Capture the cell that displays the provided text and extract its (x, y) central coordinate. 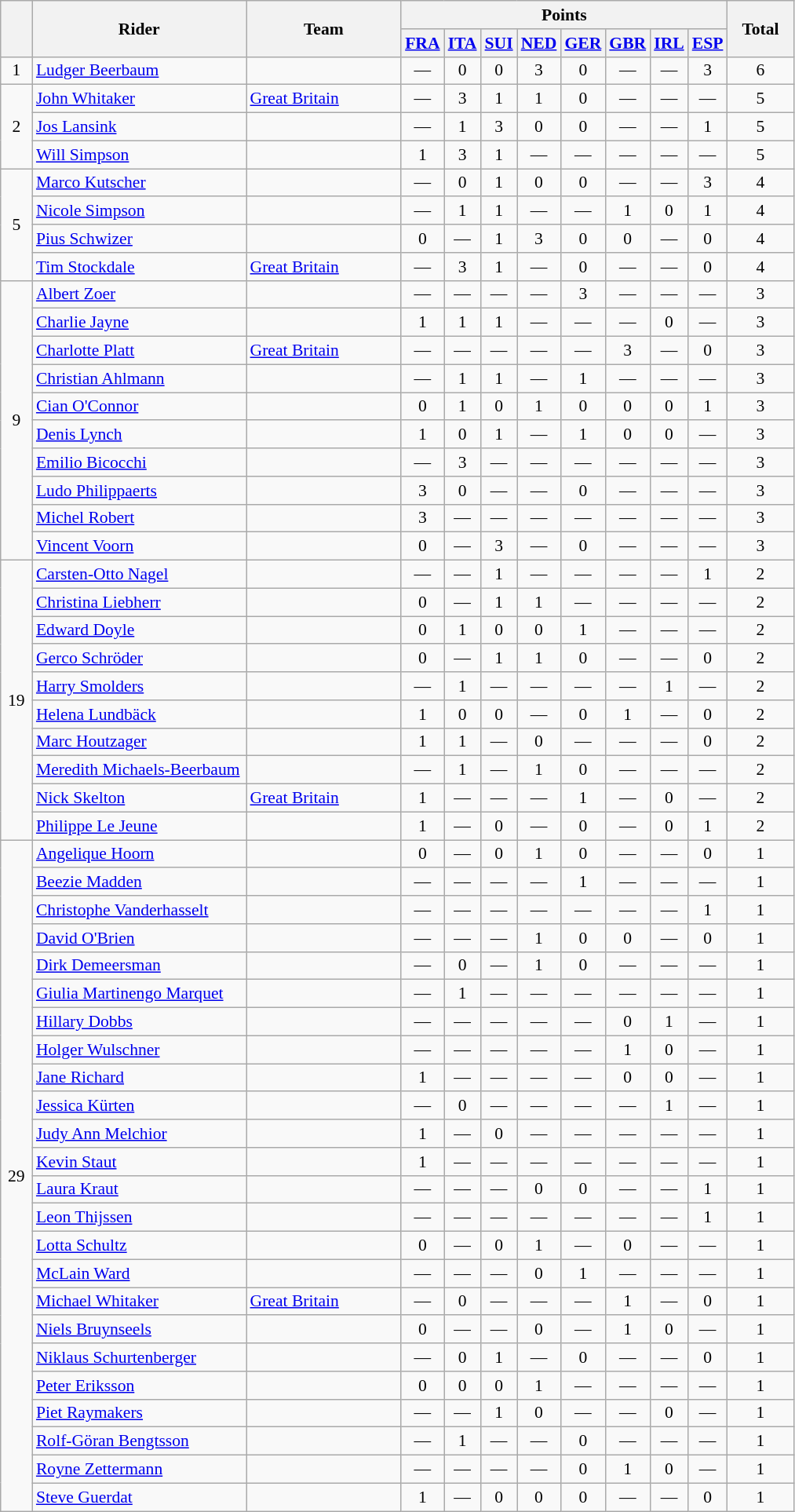
McLain Ward (140, 1273)
Tim Stockdale (140, 267)
Laura Kraut (140, 1189)
Ludo Philippaerts (140, 491)
Harry Smolders (140, 686)
ITA (463, 43)
ESP (708, 43)
Giulia Martinengo Marquet (140, 994)
Christophe Vanderhasselt (140, 910)
Leon Thijssen (140, 1218)
Total (760, 28)
Jessica Kürten (140, 1106)
6 (760, 71)
Rider (140, 28)
Michel Robert (140, 518)
Gerco Schröder (140, 659)
Vincent Voorn (140, 546)
GBR (628, 43)
IRL (669, 43)
Judy Ann Melchior (140, 1134)
Nicole Simpson (140, 211)
Jane Richard (140, 1078)
Lotta Schultz (140, 1246)
Jos Lansink (140, 127)
Marc Houtzager (140, 742)
Christina Liebherr (140, 602)
Denis Lynch (140, 435)
9 (16, 420)
Pius Schwizer (140, 239)
Cian O'Connor (140, 407)
Holger Wulschner (140, 1050)
Helena Lundbäck (140, 714)
Points (563, 15)
Marco Kutscher (140, 183)
Beezie Madden (140, 882)
Niels Bruynseels (140, 1330)
Niklaus Schurtenberger (140, 1357)
Michael Whitaker (140, 1302)
Kevin Staut (140, 1162)
GER (582, 43)
Ludger Beerbaum (140, 71)
David O'Brien (140, 938)
NED (539, 43)
Rolf-Göran Bengtsson (140, 1441)
Philippe Le Jeune (140, 826)
FRA (422, 43)
Charlotte Platt (140, 351)
Angelique Hoorn (140, 854)
Nick Skelton (140, 798)
Meredith Michaels-Beerbaum (140, 770)
Royne Zettermann (140, 1470)
Will Simpson (140, 155)
Piet Raymakers (140, 1413)
Peter Eriksson (140, 1386)
Steve Guerdat (140, 1497)
Emilio Bicocchi (140, 462)
29 (16, 1176)
Albert Zoer (140, 294)
Charlie Jayne (140, 323)
Dirk Demeersman (140, 966)
Edward Doyle (140, 630)
Christian Ahlmann (140, 378)
Carsten-Otto Nagel (140, 575)
SUI (499, 43)
John Whitaker (140, 99)
Hillary Dobbs (140, 1022)
Team (324, 28)
19 (16, 700)
